Locate the cell with the specified text and output its [x, y] center coordinate. 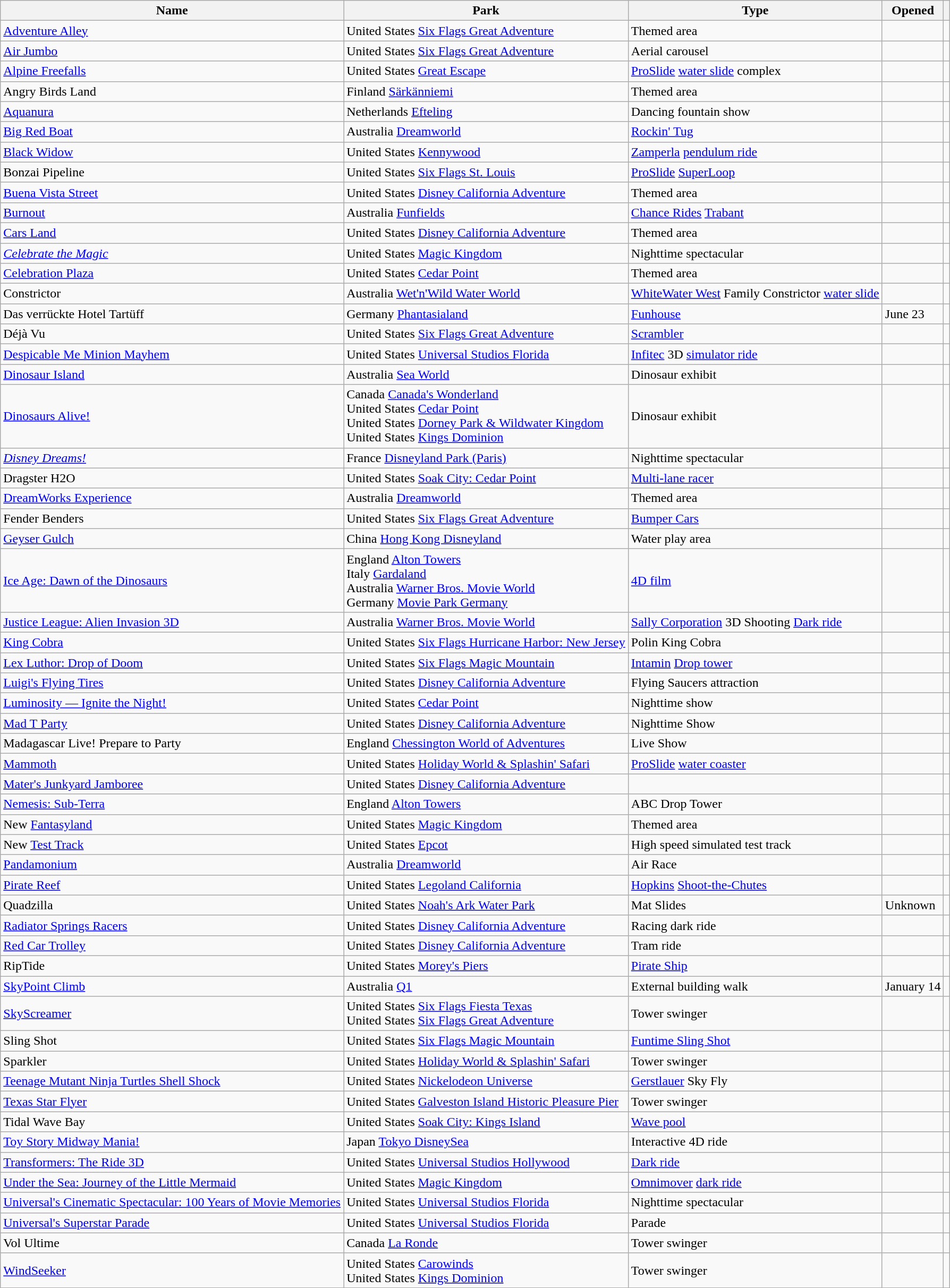
Red Car Trolley [172, 945]
Pirate Ship [755, 966]
Disney Dreams! [172, 458]
ProSlide SuperLoop [755, 172]
England Alton TowersItaly GardalandAustralia Warner Bros. Movie WorldGermany Movie Park Germany [486, 580]
Texas Star Flyer [172, 1102]
United States Epcot [486, 845]
ABC Drop Tower [755, 804]
Constrictor [172, 294]
Parade [755, 1223]
Park [486, 11]
Sparkler [172, 1061]
SkyScreamer [172, 1013]
Dinosaur Island [172, 374]
Nighttime Show [755, 723]
Polin King Cobra [755, 642]
External building walk [755, 986]
United States Morey's Piers [486, 966]
Fender Benders [172, 518]
Infitec 3D simulator ride [755, 354]
Japan Tokyo DisneySea [486, 1142]
WindSeeker [172, 1270]
Hopkins Shoot-the-Chutes [755, 885]
Dinosaurs Alive! [172, 416]
Racing dark ride [755, 925]
Angry Birds Land [172, 91]
Ice Age: Dawn of the Dinosaurs [172, 580]
Funhouse [755, 314]
Alpine Freefalls [172, 71]
Geyser Gulch [172, 539]
Flying Saucers attraction [755, 683]
Name [172, 11]
Netherlands Efteling [486, 112]
Justice League: Alien Invasion 3D [172, 622]
Canada Canada's WonderlandUnited States Cedar PointUnited States Dorney Park & Wildwater KingdomUnited States Kings Dominion [486, 416]
France Disneyland Park (Paris) [486, 458]
Quadzilla [172, 905]
Vol Ultime [172, 1243]
Despicable Me Minion Mayhem [172, 354]
Aerial carousel [755, 51]
Pirate Reef [172, 885]
Multi-lane racer [755, 478]
Australia Sea World [486, 374]
United States Soak City: Cedar Point [486, 478]
Sling Shot [172, 1041]
United States Galveston Island Historic Pleasure Pier [486, 1102]
Intamin Drop tower [755, 662]
Tidal Wave Bay [172, 1122]
Chance Rides Trabant [755, 212]
Das verrückte Hotel Tartüff [172, 314]
United States Soak City: Kings Island [486, 1122]
China Hong Kong Disneyland [486, 539]
United States Universal Studios Hollywood [486, 1162]
Mat Slides [755, 905]
Unknown [913, 905]
Mammoth [172, 764]
DreamWorks Experience [172, 498]
Dancing fountain show [755, 112]
Gerstlauer Sky Fly [755, 1081]
Australia Warner Bros. Movie World [486, 622]
Scrambler [755, 334]
Universal's Superstar Parade [172, 1223]
Madagascar Live! Prepare to Party [172, 744]
Nighttime show [755, 703]
Lex Luthor: Drop of Doom [172, 662]
England Alton Towers [486, 804]
Canada La Ronde [486, 1243]
New Fantasyland [172, 824]
ProSlide water slide complex [755, 71]
ProSlide water coaster [755, 764]
Transformers: The Ride 3D [172, 1162]
Air Jumbo [172, 51]
SkyPoint Climb [172, 986]
United States Six Flags Hurricane Harbor: New Jersey [486, 642]
Australia Funfields [486, 212]
Water play area [755, 539]
Big Red Boat [172, 132]
United States Legoland California [486, 885]
Opened [913, 11]
Australia Wet'n'Wild Water World [486, 294]
Adventure Alley [172, 31]
Type [755, 11]
United States Great Escape [486, 71]
United States Kennywood [486, 152]
Air Race [755, 865]
Teenage Mutant Ninja Turtles Shell Shock [172, 1081]
Dark ride [755, 1162]
Live Show [755, 744]
Black Widow [172, 152]
Luminosity — Ignite the Night! [172, 703]
United States Nickelodeon Universe [486, 1081]
Buena Vista Street [172, 192]
Luigi's Flying Tires [172, 683]
Déjà Vu [172, 334]
Mater's Junkyard Jamboree [172, 784]
Finland Särkänniemi [486, 91]
Wave pool [755, 1122]
Toy Story Midway Mania! [172, 1142]
Mad T Party [172, 723]
Bonzai Pipeline [172, 172]
Universal's Cinematic Spectacular: 100 Years of Movie Memories [172, 1202]
Celebrate the Magic [172, 253]
Sally Corporation 3D Shooting Dark ride [755, 622]
Cars Land [172, 233]
Celebration Plaza [172, 274]
Tram ride [755, 945]
Nemesis: Sub-Terra [172, 804]
New Test Track [172, 845]
Dragster H2O [172, 478]
Aquanura [172, 112]
United States Noah's Ark Water Park [486, 905]
Australia Q1 [486, 986]
January 14 [913, 986]
King Cobra [172, 642]
High speed simulated test track [755, 845]
RipTide [172, 966]
WhiteWater West Family Constrictor water slide [755, 294]
June 23 [913, 314]
United States Six Flags Fiesta TexasUnited States Six Flags Great Adventure [486, 1013]
Bumper Cars [755, 518]
Pandamonium [172, 865]
Rockin' Tug [755, 132]
United States CarowindsUnited States Kings Dominion [486, 1270]
Zamperla pendulum ride [755, 152]
England Chessington World of Adventures [486, 744]
Germany Phantasialand [486, 314]
Interactive 4D ride [755, 1142]
Burnout [172, 212]
4D film [755, 580]
Funtime Sling Shot [755, 1041]
Omnimover dark ride [755, 1182]
Radiator Springs Racers [172, 925]
United States Six Flags St. Louis [486, 172]
Under the Sea: Journey of the Little Mermaid [172, 1182]
